Extract the [x, y] coordinate from the center of the cell holding the provided text.  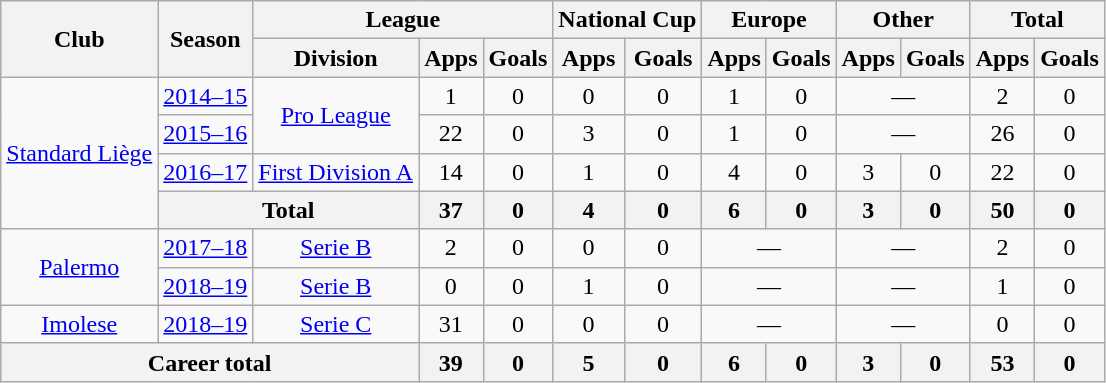
Europe [769, 20]
Imolese [80, 324]
Standard Liège [80, 153]
2016–17 [206, 172]
2014–15 [206, 96]
Pro League [336, 115]
2015–16 [206, 134]
Division [336, 58]
Palermo [80, 267]
Serie C [336, 324]
31 [451, 324]
Other [903, 20]
39 [451, 362]
Club [80, 39]
14 [451, 172]
50 [1002, 210]
2017–18 [206, 248]
First Division A [336, 172]
League [403, 20]
37 [451, 210]
53 [1002, 362]
National Cup [628, 20]
26 [1002, 134]
Career total [210, 362]
Season [206, 39]
5 [589, 362]
